Return the [X, Y] coordinate for the center point of the cell that contains the specified text.  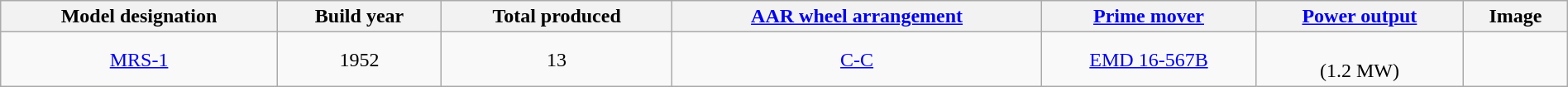
1952 [359, 60]
(1.2 MW) [1360, 60]
C-C [857, 60]
AAR wheel arrangement [857, 17]
EMD 16-567B [1150, 60]
Image [1515, 17]
MRS-1 [139, 60]
Total produced [557, 17]
Build year [359, 17]
Model designation [139, 17]
Prime mover [1150, 17]
13 [557, 60]
Power output [1360, 17]
